Return the (x, y) coordinate for the center point of the cell that contains the specified text.  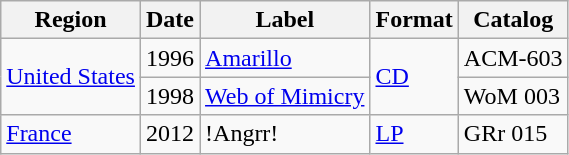
United States (71, 77)
1996 (170, 58)
Format (414, 20)
1998 (170, 96)
Label (285, 20)
Region (71, 20)
Amarillo (285, 58)
GRr 015 (513, 134)
WoM 003 (513, 96)
2012 (170, 134)
France (71, 134)
Web of Mimicry (285, 96)
!Angrr! (285, 134)
CD (414, 77)
Catalog (513, 20)
ACM-603 (513, 58)
LP (414, 134)
Date (170, 20)
